Output the [x, y] coordinate of the center of the cell containing the given text.  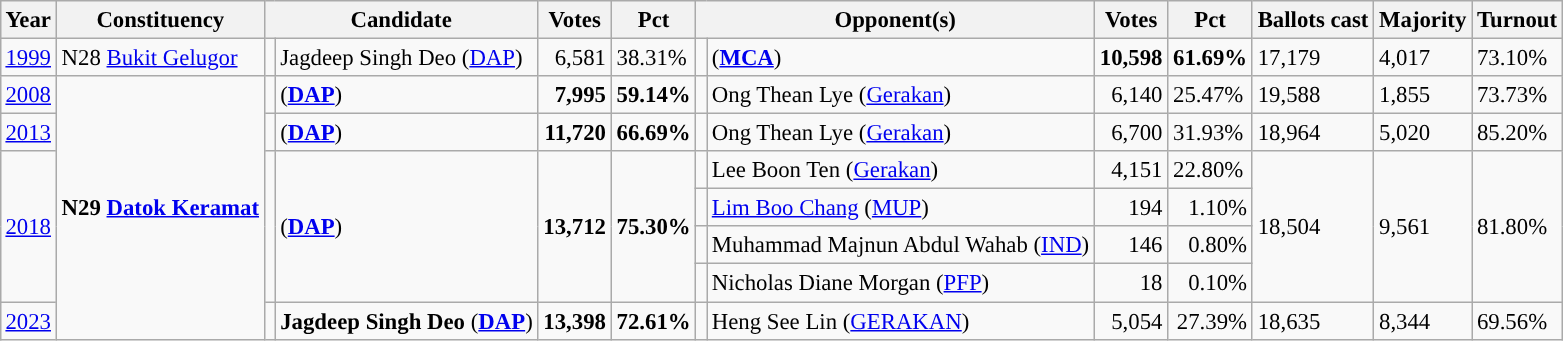
72.61% [654, 321]
Turnout [1518, 20]
Lee Boon Ten (Gerakan) [900, 170]
2018 [28, 226]
19,588 [1312, 95]
69.56% [1518, 321]
2013 [28, 133]
2023 [28, 321]
N28 Bukit Gelugor [160, 57]
38.31% [654, 57]
5,054 [1130, 321]
1999 [28, 57]
0.80% [1210, 245]
Year [28, 20]
73.73% [1518, 95]
(MCA) [900, 57]
1,855 [1423, 95]
59.14% [654, 95]
2008 [28, 95]
75.30% [654, 226]
Nicholas Diane Morgan (PFP) [900, 283]
194 [1130, 208]
6,581 [574, 57]
Opponent(s) [896, 20]
Ballots cast [1312, 20]
7,995 [574, 95]
Lim Boo Chang (MUP) [900, 208]
Heng See Lin (GERAKAN) [900, 321]
13,398 [574, 321]
6,700 [1130, 133]
9,561 [1423, 226]
31.93% [1210, 133]
66.69% [654, 133]
Constituency [160, 20]
Candidate [401, 20]
18 [1130, 283]
73.10% [1518, 57]
Majority [1423, 20]
5,020 [1423, 133]
6,140 [1130, 95]
61.69% [1210, 57]
22.80% [1210, 170]
4,017 [1423, 57]
27.39% [1210, 321]
1.10% [1210, 208]
85.20% [1518, 133]
17,179 [1312, 57]
11,720 [574, 133]
25.47% [1210, 95]
10,598 [1130, 57]
18,635 [1312, 321]
4,151 [1130, 170]
13,712 [574, 226]
81.80% [1518, 226]
146 [1130, 245]
0.10% [1210, 283]
Muhammad Majnun Abdul Wahab (IND) [900, 245]
18,964 [1312, 133]
18,504 [1312, 226]
N29 Datok Keramat [160, 208]
8,344 [1423, 321]
